From the cell containing the given text, extract its center point as [x, y] coordinate. 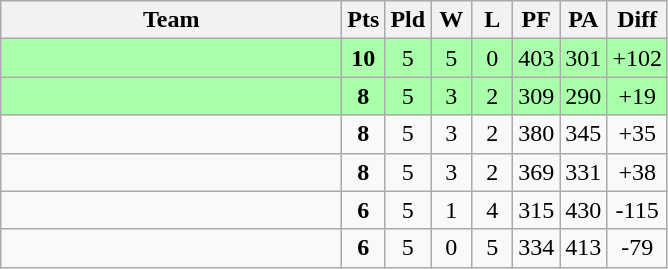
309 [536, 96]
PF [536, 20]
Pts [364, 20]
1 [452, 210]
334 [536, 248]
301 [584, 58]
PA [584, 20]
331 [584, 172]
Pld [408, 20]
10 [364, 58]
+102 [638, 58]
L [492, 20]
380 [536, 134]
4 [492, 210]
315 [536, 210]
W [452, 20]
345 [584, 134]
403 [536, 58]
+38 [638, 172]
+35 [638, 134]
-79 [638, 248]
-115 [638, 210]
369 [536, 172]
413 [584, 248]
+19 [638, 96]
430 [584, 210]
Diff [638, 20]
Team [172, 20]
290 [584, 96]
